Output the (X, Y) coordinate of the center of the cell containing the given text.  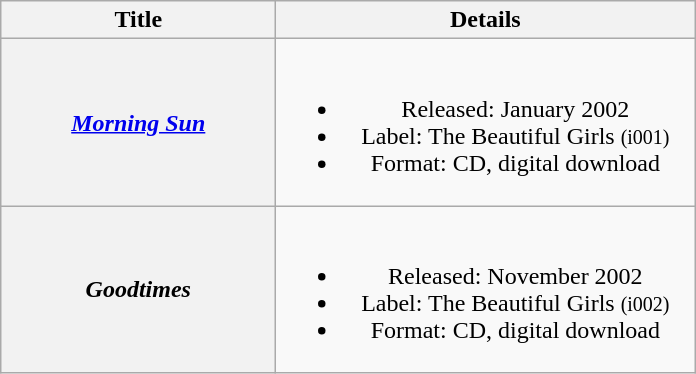
Released: January 2002Label: The Beautiful Girls (i001)Format: CD, digital download (486, 122)
Details (486, 20)
Goodtimes (138, 290)
Released: November 2002Label: The Beautiful Girls (i002)Format: CD, digital download (486, 290)
Title (138, 20)
Morning Sun (138, 122)
